Locate the cell with the specified text and output its [X, Y] center coordinate. 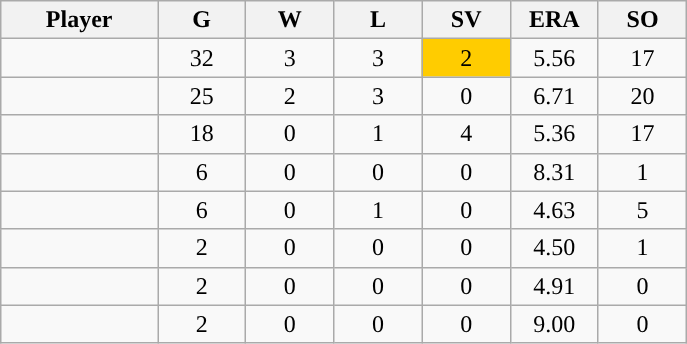
5.56 [554, 58]
ERA [554, 20]
4.50 [554, 248]
6.71 [554, 96]
SV [466, 20]
L [378, 20]
18 [202, 134]
4.63 [554, 210]
25 [202, 96]
5 [642, 210]
5.36 [554, 134]
G [202, 20]
W [290, 20]
SO [642, 20]
Player [80, 20]
32 [202, 58]
9.00 [554, 324]
8.31 [554, 172]
4.91 [554, 286]
20 [642, 96]
4 [466, 134]
